Provide the (X, Y) coordinate of the cell's center where the given text is located.  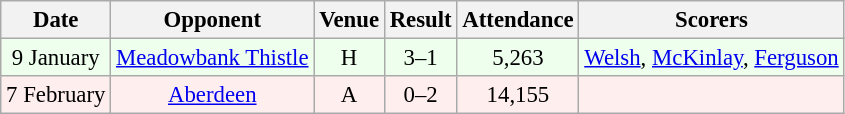
Welsh, McKinlay, Ferguson (712, 58)
9 January (56, 58)
Venue (350, 20)
Opponent (212, 20)
Scorers (712, 20)
7 February (56, 95)
14,155 (518, 95)
Attendance (518, 20)
Result (420, 20)
H (350, 58)
0–2 (420, 95)
5,263 (518, 58)
A (350, 95)
Meadowbank Thistle (212, 58)
3–1 (420, 58)
Aberdeen (212, 95)
Date (56, 20)
